Capture the cell that displays the provided text and extract its [x, y] central coordinate. 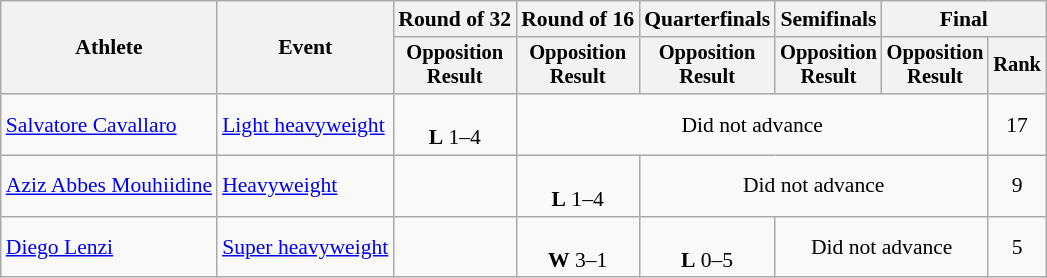
Round of 32 [454, 19]
5 [1017, 248]
Semifinals [828, 19]
Diego Lenzi [109, 248]
L 0–5 [707, 248]
Athlete [109, 48]
Aziz Abbes Mouhiidine [109, 186]
Rank [1017, 66]
17 [1017, 124]
Quarterfinals [707, 19]
Super heavyweight [305, 248]
Final [964, 19]
Round of 16 [578, 19]
Light heavyweight [305, 124]
Salvatore Cavallaro [109, 124]
W 3–1 [578, 248]
Event [305, 48]
9 [1017, 186]
Heavyweight [305, 186]
